Return [X, Y] of the center of cell containing provided text 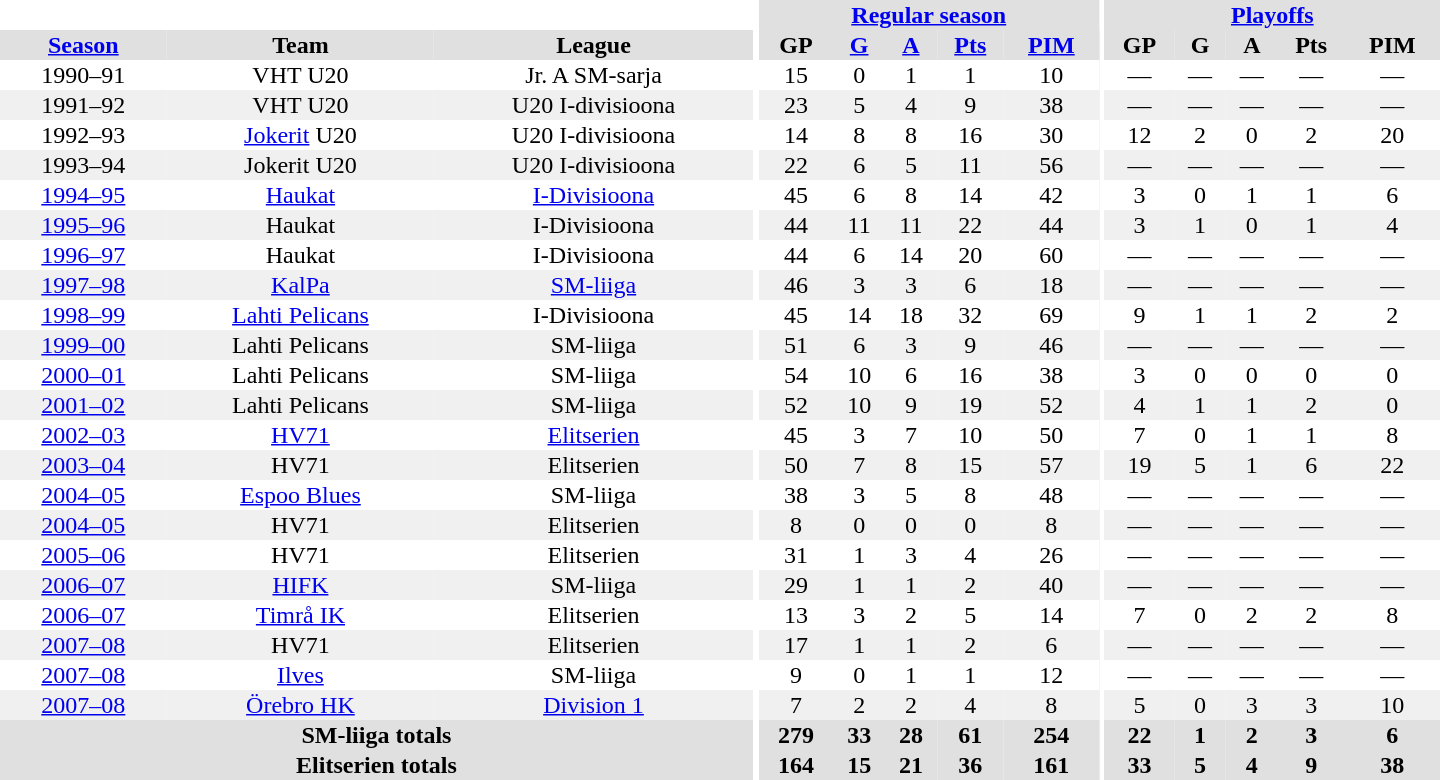
Jr. A SM-sarja [594, 75]
1990–91 [84, 75]
31 [796, 555]
Örebro HK [301, 705]
1994–95 [84, 195]
1991–92 [84, 105]
48 [1052, 495]
Elitserien totals [376, 765]
32 [970, 315]
1992–93 [84, 135]
21 [911, 765]
56 [1052, 165]
13 [796, 615]
23 [796, 105]
Team [301, 45]
69 [1052, 315]
164 [796, 765]
Timrå IK [301, 615]
Season [84, 45]
2001–02 [84, 405]
1993–94 [84, 165]
254 [1052, 735]
161 [1052, 765]
1997–98 [84, 285]
51 [796, 345]
60 [1052, 255]
SM-liiga totals [376, 735]
29 [796, 585]
54 [796, 375]
30 [1052, 135]
279 [796, 735]
1995–96 [84, 225]
26 [1052, 555]
2002–03 [84, 435]
2003–04 [84, 465]
61 [970, 735]
17 [796, 645]
1999–00 [84, 345]
2005–06 [84, 555]
57 [1052, 465]
42 [1052, 195]
Ilves [301, 675]
2000–01 [84, 375]
Espoo Blues [301, 495]
League [594, 45]
Playoffs [1272, 15]
36 [970, 765]
Division 1 [594, 705]
KalPa [301, 285]
1998–99 [84, 315]
Regular season [929, 15]
40 [1052, 585]
HIFK [301, 585]
28 [911, 735]
1996–97 [84, 255]
